Detect which cell encompasses the target text, then output its [x, y] center coordinate. 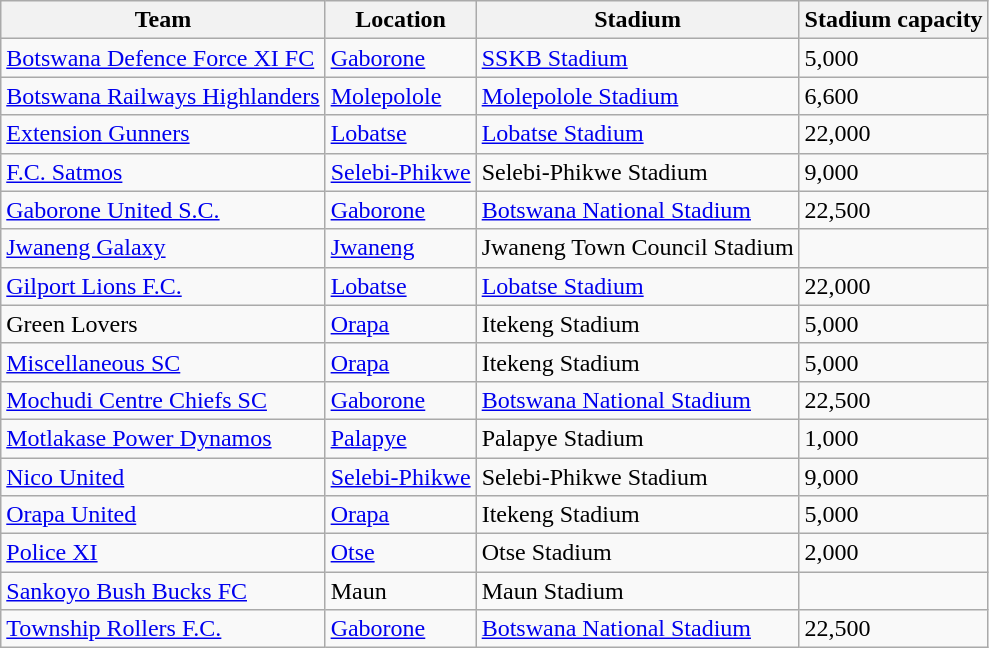
Township Rollers F.C. [163, 629]
Botswana Defence Force XI FC [163, 58]
Stadium [638, 20]
Team [163, 20]
F.C. Satmos [163, 172]
Otse [400, 553]
Maun Stadium [638, 591]
Motlakase Power Dynamos [163, 438]
Gaborone United S.C. [163, 210]
Molepolole [400, 96]
Botswana Railways Highlanders [163, 96]
Jwaneng [400, 248]
Miscellaneous SC [163, 362]
2,000 [894, 553]
Palapye Stadium [638, 438]
Stadium capacity [894, 20]
Gilport Lions F.C. [163, 286]
Palapye [400, 438]
Molepolole Stadium [638, 96]
Jwaneng Galaxy [163, 248]
SSKB Stadium [638, 58]
Maun [400, 591]
Sankoyo Bush Bucks FC [163, 591]
Orapa United [163, 515]
Jwaneng Town Council Stadium [638, 248]
Otse Stadium [638, 553]
Nico United [163, 477]
1,000 [894, 438]
6,600 [894, 96]
Extension Gunners [163, 134]
Green Lovers [163, 324]
Police XI [163, 553]
Mochudi Centre Chiefs SC [163, 400]
Location [400, 20]
